Pinpoint the cell where the given text exists, returning its [x, y] midpoint coordinate. 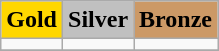
Gold [32, 20]
Bronze [176, 20]
Silver [98, 20]
